Pinpoint the cell where the given text exists, returning its (x, y) midpoint coordinate. 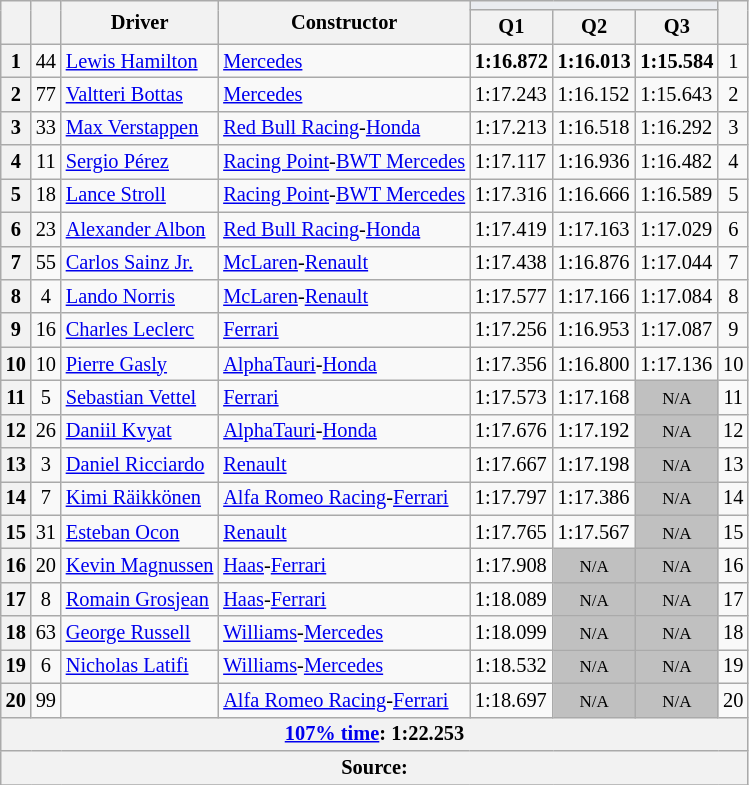
1:17.168 (594, 397)
Sergio Pérez (140, 162)
1:17.356 (512, 364)
1:16.292 (676, 128)
1:18.532 (512, 666)
1:16.666 (594, 195)
1:17.243 (512, 94)
31 (46, 532)
1:16.800 (594, 364)
Charles Leclerc (140, 330)
1:15.643 (676, 94)
1:17.386 (594, 498)
1:18.089 (512, 599)
1:16.482 (676, 162)
1:17.084 (676, 296)
1:17.797 (512, 498)
Max Verstappen (140, 128)
Pierre Gasly (140, 364)
Esteban Ocon (140, 532)
1:17.136 (676, 364)
1:15.584 (676, 61)
1:18.099 (512, 633)
1:16.953 (594, 330)
Daniil Kvyat (140, 431)
Carlos Sainz Jr. (140, 263)
107% time: 1:22.253 (375, 734)
33 (46, 128)
1:17.087 (676, 330)
1:17.908 (512, 565)
1:17.316 (512, 195)
77 (46, 94)
1:16.152 (594, 94)
1:17.213 (512, 128)
1:16.013 (594, 61)
Q2 (594, 27)
Lance Stroll (140, 195)
Alexander Albon (140, 229)
1:17.419 (512, 229)
Q1 (512, 27)
44 (46, 61)
1:17.577 (512, 296)
1:16.518 (594, 128)
55 (46, 263)
Valtteri Bottas (140, 94)
1:17.667 (512, 465)
1:17.029 (676, 229)
1:17.163 (594, 229)
1:17.567 (594, 532)
Driver (140, 22)
23 (46, 229)
1:17.192 (594, 431)
1:16.876 (594, 263)
1:16.936 (594, 162)
Lewis Hamilton (140, 61)
1:17.573 (512, 397)
1:17.117 (512, 162)
Constructor (344, 22)
63 (46, 633)
1:18.697 (512, 700)
1:17.198 (594, 465)
1:17.438 (512, 263)
99 (46, 700)
Romain Grosjean (140, 599)
Lando Norris (140, 296)
Kimi Räikkönen (140, 498)
Q3 (676, 27)
Daniel Ricciardo (140, 465)
Source: (375, 767)
26 (46, 431)
1:16.589 (676, 195)
George Russell (140, 633)
1:16.872 (512, 61)
1:17.044 (676, 263)
Nicholas Latifi (140, 666)
Sebastian Vettel (140, 397)
1:17.765 (512, 532)
1:17.166 (594, 296)
1:17.256 (512, 330)
1:17.676 (512, 431)
Kevin Magnussen (140, 565)
